Extract the (X, Y) coordinate from the center of the cell holding the provided text.  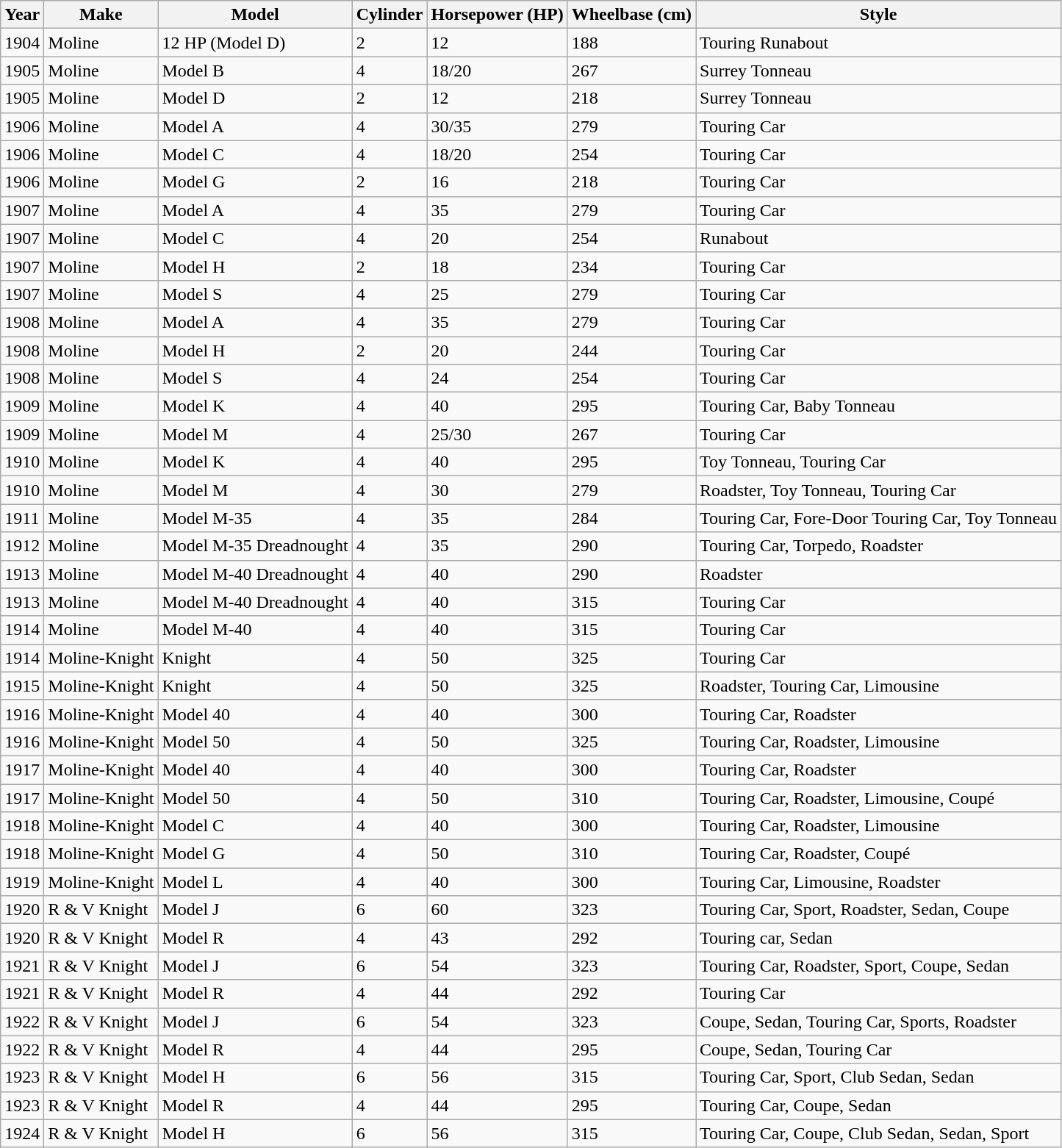
284 (631, 518)
1915 (22, 686)
16 (497, 182)
Cylinder (390, 15)
60 (497, 910)
Roadster, Toy Tonneau, Touring Car (879, 490)
30/35 (497, 126)
1924 (22, 1133)
18 (497, 266)
Toy Tonneau, Touring Car (879, 462)
Horsepower (HP) (497, 15)
Touring Car, Torpedo, Roadster (879, 546)
Model (255, 15)
43 (497, 938)
Runabout (879, 238)
Touring Car, Limousine, Roadster (879, 882)
Touring Car, Coupe, Sedan (879, 1105)
1911 (22, 518)
Touring Car, Fore-Door Touring Car, Toy Tonneau (879, 518)
30 (497, 490)
Touring Car, Roadster, Coupé (879, 854)
Touring car, Sedan (879, 938)
Style (879, 15)
Model M-35 (255, 518)
Model D (255, 98)
Touring Car, Sport, Roadster, Sedan, Coupe (879, 910)
25 (497, 294)
12 HP (Model D) (255, 43)
Year (22, 15)
Model M-35 Dreadnought (255, 546)
Wheelbase (cm) (631, 15)
1919 (22, 882)
244 (631, 351)
Roadster, Touring Car, Limousine (879, 686)
188 (631, 43)
24 (497, 379)
234 (631, 266)
Model M-40 (255, 630)
Coupe, Sedan, Touring Car, Sports, Roadster (879, 1022)
Make (101, 15)
25/30 (497, 434)
Touring Runabout (879, 43)
Model B (255, 71)
Touring Car, Coupe, Club Sedan, Sedan, Sport (879, 1133)
Touring Car, Roadster, Limousine, Coupé (879, 797)
Roadster (879, 574)
1904 (22, 43)
Touring Car, Sport, Club Sedan, Sedan (879, 1077)
Coupe, Sedan, Touring Car (879, 1050)
Touring Car, Baby Tonneau (879, 406)
1912 (22, 546)
Touring Car, Roadster, Sport, Coupe, Sedan (879, 966)
Model L (255, 882)
